Return (x, y) of the center of cell containing provided text 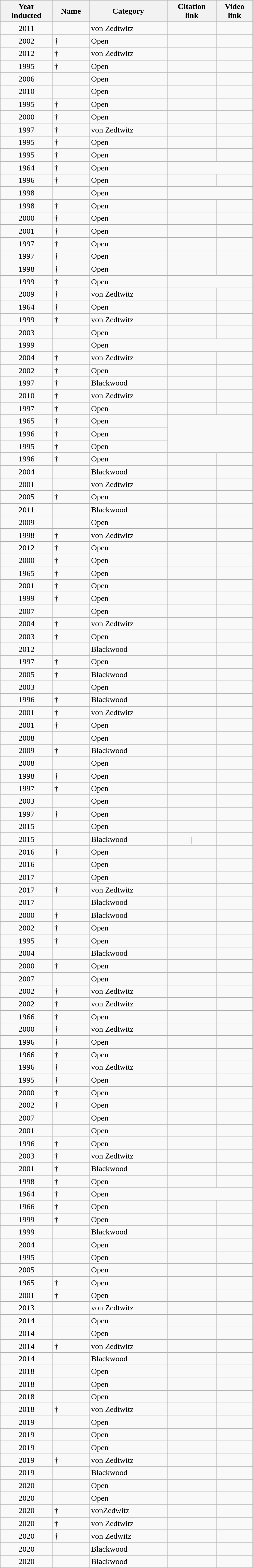
Name (71, 11)
von Zedwitz (128, 1536)
Category (128, 11)
2006 (26, 79)
| (192, 839)
Videolink (235, 11)
Citationlink (192, 11)
2013 (26, 1308)
vonZedwitz (128, 1511)
Yearinducted (26, 11)
